Extract the (x, y) coordinate from the center of the cell holding the provided text.  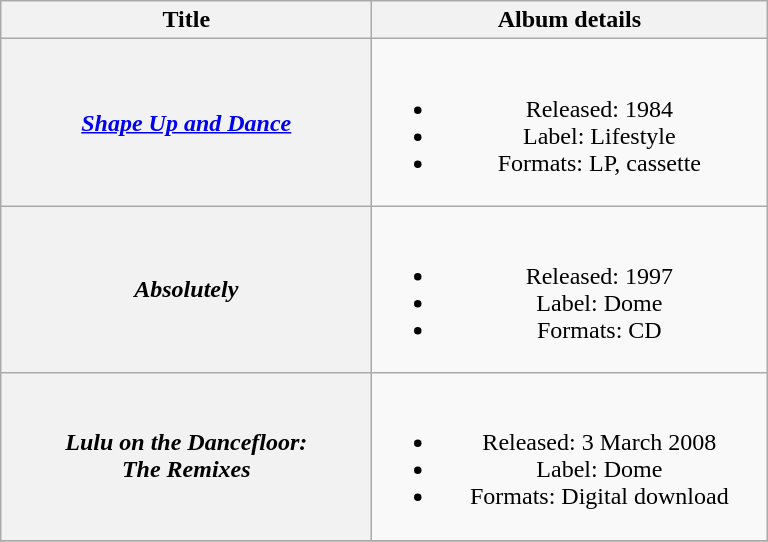
Album details (570, 20)
Shape Up and Dance (186, 122)
Released: 1984Label: LifestyleFormats: LP, cassette (570, 122)
Absolutely (186, 290)
Released: 3 March 2008Label: DomeFormats: Digital download (570, 456)
Released: 1997Label: DomeFormats: CD (570, 290)
Lulu on the Dancefloor:The Remixes (186, 456)
Title (186, 20)
